Provide the [X, Y] coordinate of the cell's center where the given text is located.  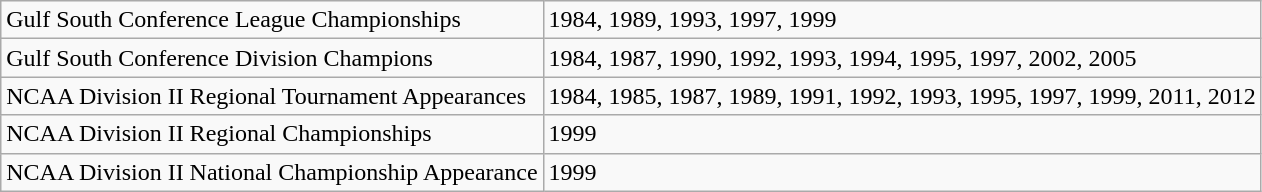
Gulf South Conference League Championships [272, 20]
1984, 1987, 1990, 1992, 1993, 1994, 1995, 1997, 2002, 2005 [902, 58]
NCAA Division II Regional Championships [272, 134]
Gulf South Conference Division Champions [272, 58]
1984, 1989, 1993, 1997, 1999 [902, 20]
1984, 1985, 1987, 1989, 1991, 1992, 1993, 1995, 1997, 1999, 2011, 2012 [902, 96]
NCAA Division II Regional Tournament Appearances [272, 96]
NCAA Division II National Championship Appearance [272, 172]
